Find where the given text appears and provide that cell's center as (X, Y) coordinate. 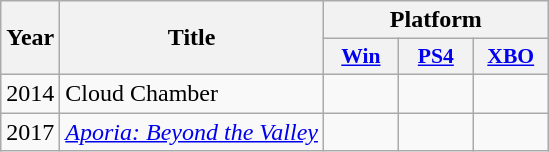
Year (30, 38)
Cloud Chamber (192, 93)
XBO (510, 57)
Title (192, 38)
PS4 (436, 57)
Platform (436, 20)
Aporia: Beyond the Valley (192, 131)
2017 (30, 131)
2014 (30, 93)
Win (360, 57)
